Search for the cell housing the specified text and yield its [X, Y] center coordinate. 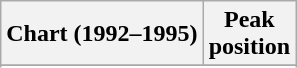
Chart (1992–1995) [102, 34]
Peakposition [249, 34]
